For the text-containing cell, return its midpoint in (X, Y) coordinate format. 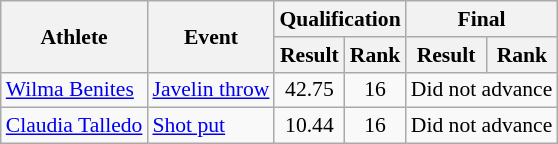
Wilma Benites (74, 90)
Athlete (74, 36)
Final (482, 19)
10.44 (309, 126)
Event (210, 36)
Shot put (210, 126)
Qualification (340, 19)
42.75 (309, 90)
Javelin throw (210, 90)
Claudia Talledo (74, 126)
